Determine the (X, Y) coordinate at the center of the cell enclosing the given text.  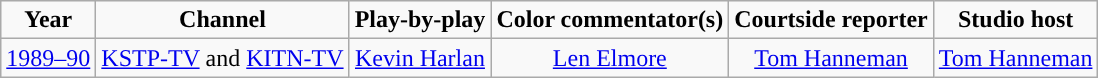
Channel (222, 20)
Courtside reporter (832, 20)
1989–90 (48, 58)
Studio host (1016, 20)
Year (48, 20)
Play-by-play (420, 20)
KSTP-TV and KITN-TV (222, 58)
Len Elmore (610, 58)
Kevin Harlan (420, 58)
Color commentator(s) (610, 20)
